Search for the cell housing the specified text and yield its [x, y] center coordinate. 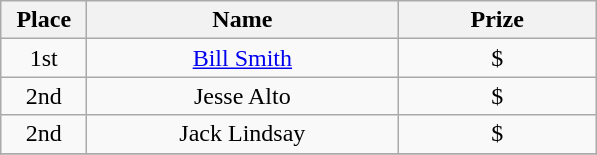
1st [44, 58]
Place [44, 20]
Bill Smith [242, 58]
Name [242, 20]
Prize [498, 20]
Jack Lindsay [242, 134]
Jesse Alto [242, 96]
